For the text-containing cell, return its midpoint in (X, Y) coordinate format. 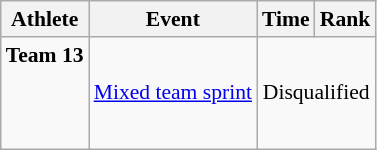
Athlete (45, 19)
Mixed team sprint (173, 93)
Team 13 (45, 93)
Rank (346, 19)
Event (173, 19)
Time (286, 19)
Disqualified (316, 93)
